Provide the (X, Y) coordinate of the cell's center where the given text is located.  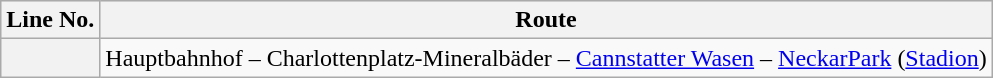
Line No. (50, 20)
Hauptbahnhof – Charlottenplatz-Mineralbäder – Cannstatter Wasen – NeckarPark (Stadion) (546, 58)
Route (546, 20)
